Search for the cell housing the specified text and yield its (x, y) center coordinate. 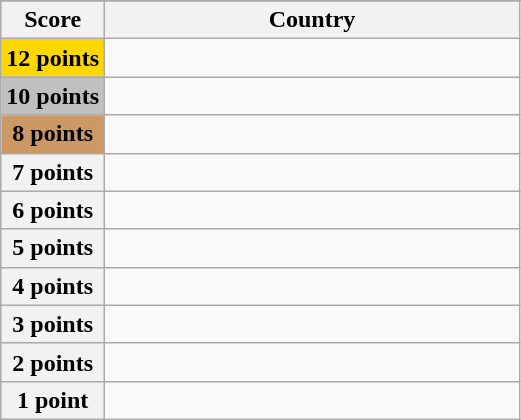
2 points (53, 362)
8 points (53, 134)
Country (312, 20)
6 points (53, 210)
4 points (53, 286)
7 points (53, 172)
Score (53, 20)
3 points (53, 324)
1 point (53, 400)
12 points (53, 58)
10 points (53, 96)
5 points (53, 248)
